Capture the cell that displays the provided text and extract its [X, Y] central coordinate. 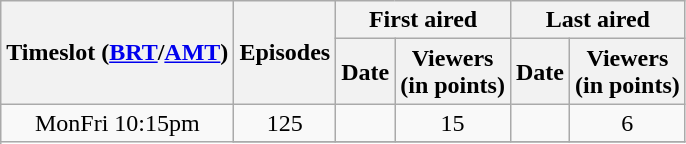
Timeslot (BRT/AMT) [118, 52]
Episodes [285, 52]
6 [627, 123]
MonFri 10:15pm [118, 123]
15 [453, 123]
First aired [424, 20]
125 [285, 123]
Last aired [598, 20]
